Output the [X, Y] coordinate of the center of the cell containing the given text.  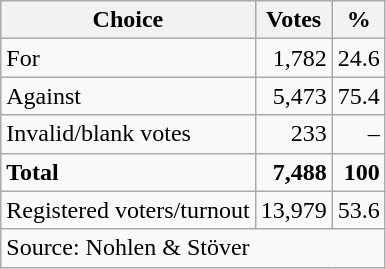
Invalid/blank votes [128, 134]
For [128, 58]
Against [128, 96]
Registered voters/turnout [128, 210]
233 [294, 134]
% [358, 20]
Source: Nohlen & Stöver [193, 248]
1,782 [294, 58]
7,488 [294, 172]
– [358, 134]
Total [128, 172]
13,979 [294, 210]
5,473 [294, 96]
Choice [128, 20]
Votes [294, 20]
53.6 [358, 210]
75.4 [358, 96]
24.6 [358, 58]
100 [358, 172]
